Identify which cell holds the provided text, then report its (x, y) central coordinate. 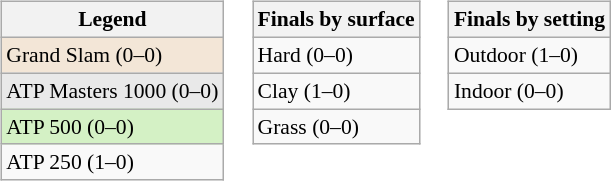
ATP 250 (1–0) (112, 162)
Grand Slam (0–0) (112, 55)
Legend (112, 20)
Hard (0–0) (336, 55)
Grass (0–0) (336, 127)
ATP Masters 1000 (0–0) (112, 91)
Clay (1–0) (336, 91)
Outdoor (1–0) (530, 55)
Finals by setting (530, 20)
ATP 500 (0–0) (112, 127)
Indoor (0–0) (530, 91)
Finals by surface (336, 20)
